Find where the given text appears and provide that cell's center as [x, y] coordinate. 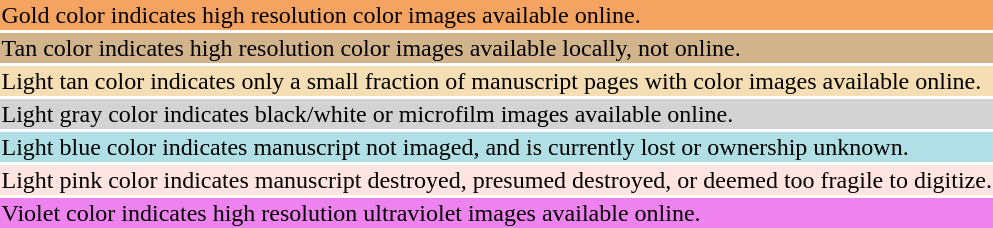
Light blue color indicates manuscript not imaged, and is currently lost or ownership unknown. [496, 147]
Light pink color indicates manuscript destroyed, presumed destroyed, or deemed too fragile to digitize. [496, 180]
Tan color indicates high resolution color images available locally, not online. [496, 48]
Light tan color indicates only a small fraction of manuscript pages with color images available online. [496, 81]
Violet color indicates high resolution ultraviolet images available online. [496, 213]
Light gray color indicates black/white or microfilm images available online. [496, 114]
Gold color indicates high resolution color images available online. [496, 15]
